Output the (x, y) coordinate of the center of the cell containing the given text.  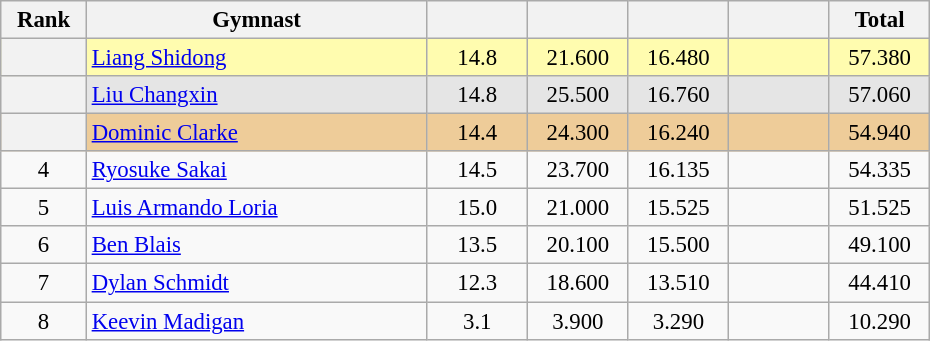
4 (44, 170)
49.100 (880, 245)
Liu Changxin (256, 95)
8 (44, 321)
Keevin Madigan (256, 321)
15.525 (678, 208)
Gymnast (256, 20)
13.510 (678, 283)
51.525 (880, 208)
23.700 (578, 170)
54.335 (880, 170)
24.300 (578, 133)
6 (44, 245)
57.060 (880, 95)
13.5 (478, 245)
14.4 (478, 133)
Luis Armando Loria (256, 208)
Total (880, 20)
15.500 (678, 245)
44.410 (880, 283)
12.3 (478, 283)
Rank (44, 20)
3.290 (678, 321)
20.100 (578, 245)
Liang Shidong (256, 58)
57.380 (880, 58)
18.600 (578, 283)
16.240 (678, 133)
16.760 (678, 95)
Ben Blais (256, 245)
10.290 (880, 321)
Dominic Clarke (256, 133)
14.5 (478, 170)
16.480 (678, 58)
16.135 (678, 170)
3.1 (478, 321)
7 (44, 283)
21.600 (578, 58)
Dylan Schmidt (256, 283)
54.940 (880, 133)
15.0 (478, 208)
21.000 (578, 208)
3.900 (578, 321)
5 (44, 208)
25.500 (578, 95)
Ryosuke Sakai (256, 170)
